Output the (x, y) coordinate of the center of the cell containing the given text.  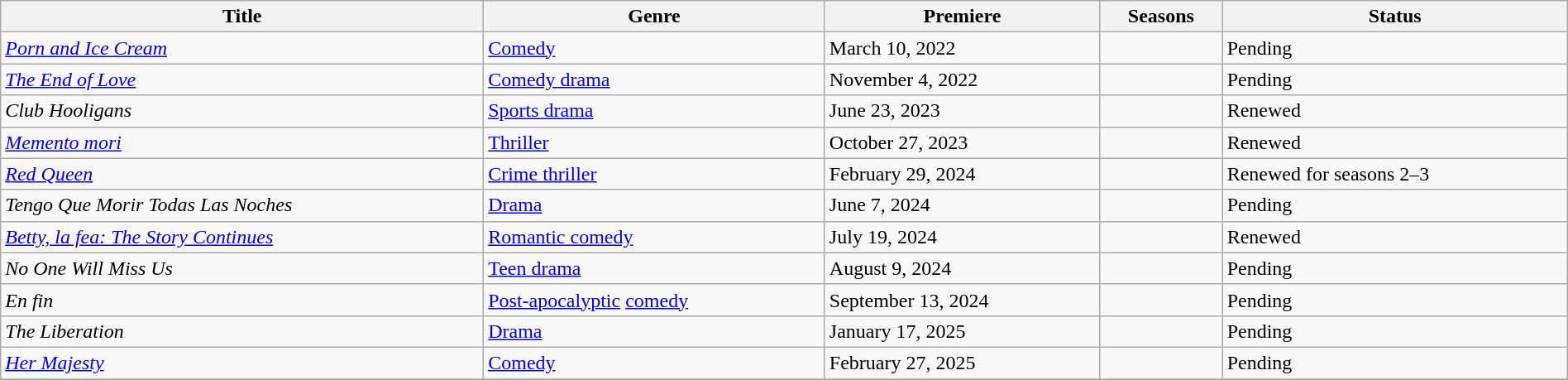
Thriller (655, 142)
The End of Love (242, 79)
January 17, 2025 (962, 331)
February 29, 2024 (962, 174)
August 9, 2024 (962, 268)
En fin (242, 300)
Premiere (962, 17)
Title (242, 17)
June 7, 2024 (962, 205)
No One Will Miss Us (242, 268)
Club Hooligans (242, 111)
Renewed for seasons 2–3 (1394, 174)
Tengo Que Morir Todas Las Noches (242, 205)
November 4, 2022 (962, 79)
Sports drama (655, 111)
February 27, 2025 (962, 363)
Red Queen (242, 174)
The Liberation (242, 331)
Seasons (1161, 17)
March 10, 2022 (962, 48)
Betty, la fea: The Story Continues (242, 237)
September 13, 2024 (962, 300)
Romantic comedy (655, 237)
Comedy drama (655, 79)
Her Majesty (242, 363)
Teen drama (655, 268)
Porn and Ice Cream (242, 48)
June 23, 2023 (962, 111)
October 27, 2023 (962, 142)
Crime thriller (655, 174)
July 19, 2024 (962, 237)
Memento mori (242, 142)
Post-apocalyptic comedy (655, 300)
Status (1394, 17)
Genre (655, 17)
